Provide the (x, y) coordinate of the cell's center where the given text is located.  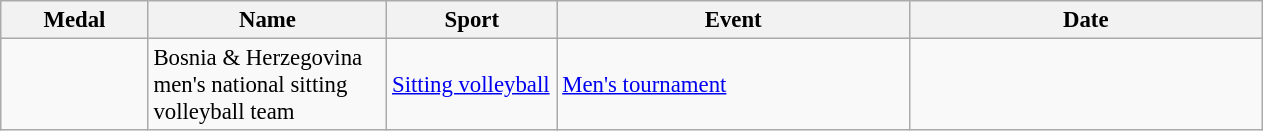
Bosnia & Herzegovina men's national sitting volleyball team (268, 85)
Sitting volleyball (472, 85)
Sport (472, 20)
Medal (74, 20)
Name (268, 20)
Date (1086, 20)
Event (734, 20)
Men's tournament (734, 85)
